Scan for the cell matching the given text and deliver its (x, y) coordinate at center. 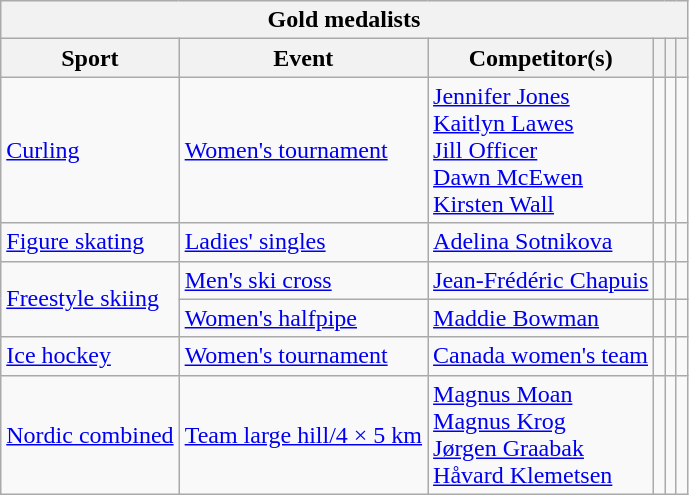
Adelina Sotnikova (541, 242)
Event (303, 58)
Women's halfpipe (303, 318)
Curling (90, 150)
Team large hill/4 × 5 km (303, 434)
Magnus MoanMagnus KrogJørgen GraabakHåvard Klemetsen (541, 434)
Canada women's team (541, 356)
Jennifer JonesKaitlyn LawesJill OfficerDawn McEwenKirsten Wall (541, 150)
Freestyle skiing (90, 299)
Sport (90, 58)
Nordic combined (90, 434)
Ice hockey (90, 356)
Figure skating (90, 242)
Gold medalists (344, 20)
Maddie Bowman (541, 318)
Jean-Frédéric Chapuis (541, 280)
Competitor(s) (541, 58)
Ladies' singles (303, 242)
Men's ski cross (303, 280)
